Return the (x, y) coordinate for the center point of the cell that contains the specified text.  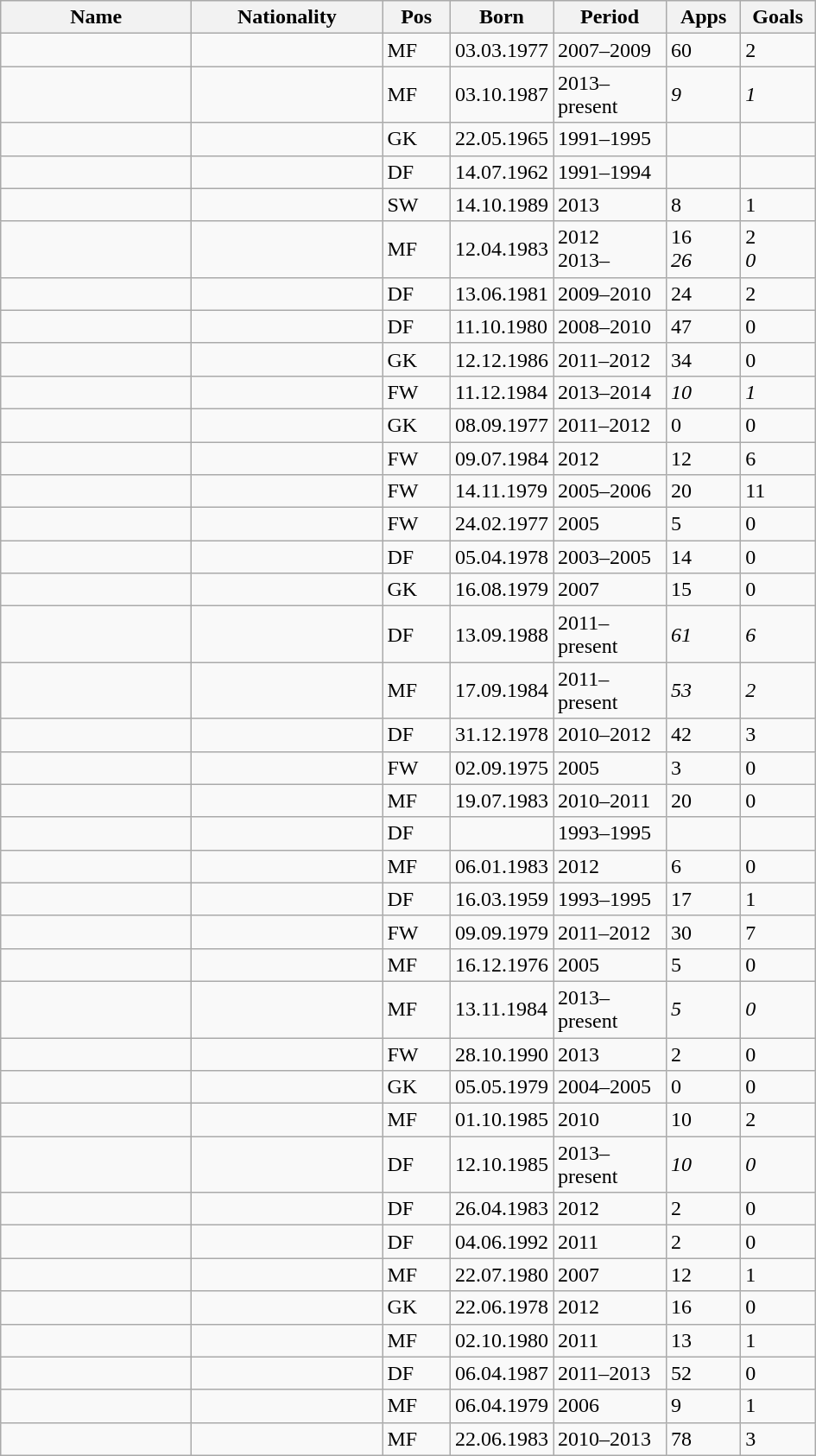
16 (704, 1307)
11 (778, 491)
03.03.1977 (501, 50)
13.06.1981 (501, 294)
2009–2010 (610, 294)
2008–2010 (610, 326)
53 (704, 691)
Nationality (287, 17)
1626 (704, 249)
34 (704, 359)
02.09.1975 (501, 768)
2006 (610, 1406)
2003–2005 (610, 557)
22.06.1983 (501, 1439)
61 (704, 634)
31.12.1978 (501, 735)
15 (704, 590)
05.05.1979 (501, 1087)
7 (778, 932)
2010–2012 (610, 735)
2007–2009 (610, 50)
1991–1994 (610, 172)
2010 (610, 1120)
60 (704, 50)
14.10.1989 (501, 205)
Born (501, 17)
SW (416, 205)
Pos (416, 17)
08.09.1977 (501, 425)
16.03.1959 (501, 899)
28.10.1990 (501, 1054)
2011–2013 (610, 1373)
12.10.1985 (501, 1164)
17.09.1984 (501, 691)
03.10.1987 (501, 95)
06.01.1983 (501, 866)
Goals (778, 17)
2004–2005 (610, 1087)
13.11.1984 (501, 1009)
47 (704, 326)
11.10.1980 (501, 326)
12.04.1983 (501, 249)
24 (704, 294)
2010–2013 (610, 1439)
17 (704, 899)
13.09.1988 (501, 634)
14 (704, 557)
42 (704, 735)
24.02.1977 (501, 524)
Name (97, 17)
2013–2014 (610, 392)
14.07.1962 (501, 172)
1991–1995 (610, 139)
09.09.1979 (501, 932)
30 (704, 932)
04.06.1992 (501, 1242)
05.04.1978 (501, 557)
06.04.1987 (501, 1373)
16.08.1979 (501, 590)
20122013– (610, 249)
14.11.1979 (501, 491)
19.07.1983 (501, 801)
8 (704, 205)
13 (704, 1340)
12.12.1986 (501, 359)
01.10.1985 (501, 1120)
22.06.1978 (501, 1307)
09.07.1984 (501, 459)
22.07.1980 (501, 1275)
06.04.1979 (501, 1406)
22.05.1965 (501, 139)
Period (610, 17)
11.12.1984 (501, 392)
02.10.1980 (501, 1340)
78 (704, 1439)
Apps (704, 17)
16.12.1976 (501, 965)
2005–2006 (610, 491)
2010–2011 (610, 801)
26.04.1983 (501, 1209)
52 (704, 1373)
